Return the [X, Y] coordinate for the center point of the cell that contains the specified text.  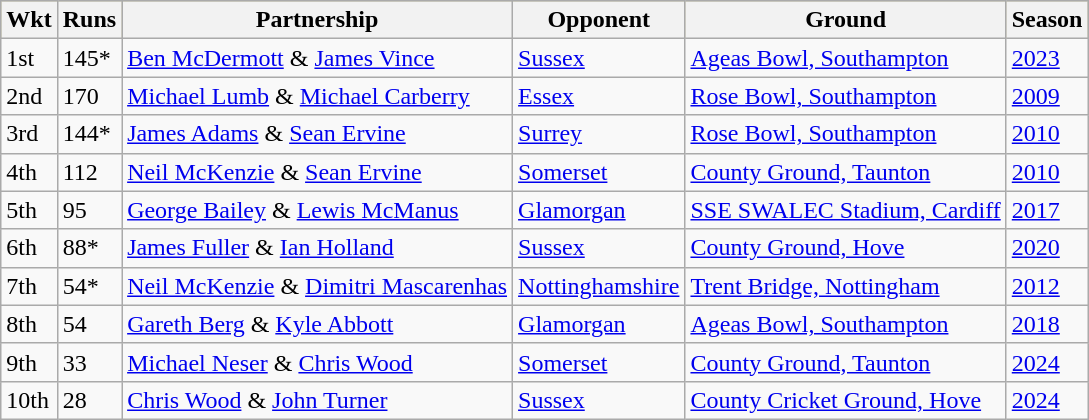
Michael Neser & Chris Wood [318, 362]
145* [89, 58]
Chris Wood & John Turner [318, 400]
County Ground, Hove [846, 248]
Neil McKenzie & Dimitri Mascarenhas [318, 286]
10th [29, 400]
Ben McDermott & James Vince [318, 58]
Ground [846, 20]
Michael Lumb & Michael Carberry [318, 96]
5th [29, 210]
2020 [1047, 248]
Opponent [599, 20]
Surrey [599, 134]
2nd [29, 96]
2023 [1047, 58]
James Adams & Sean Ervine [318, 134]
54* [89, 286]
170 [89, 96]
Partnership [318, 20]
7th [29, 286]
Season [1047, 20]
Nottinghamshire [599, 286]
9th [29, 362]
88* [89, 248]
8th [29, 324]
Neil McKenzie & Sean Ervine [318, 172]
54 [89, 324]
James Fuller & Ian Holland [318, 248]
6th [29, 248]
SSE SWALEC Stadium, Cardiff [846, 210]
2018 [1047, 324]
33 [89, 362]
Trent Bridge, Nottingham [846, 286]
4th [29, 172]
Essex [599, 96]
Gareth Berg & Kyle Abbott [318, 324]
2012 [1047, 286]
Runs [89, 20]
3rd [29, 134]
2009 [1047, 96]
Wkt [29, 20]
28 [89, 400]
144* [89, 134]
1st [29, 58]
112 [89, 172]
George Bailey & Lewis McManus [318, 210]
County Cricket Ground, Hove [846, 400]
2017 [1047, 210]
95 [89, 210]
